From the cell containing the given text, extract its center point as [X, Y] coordinate. 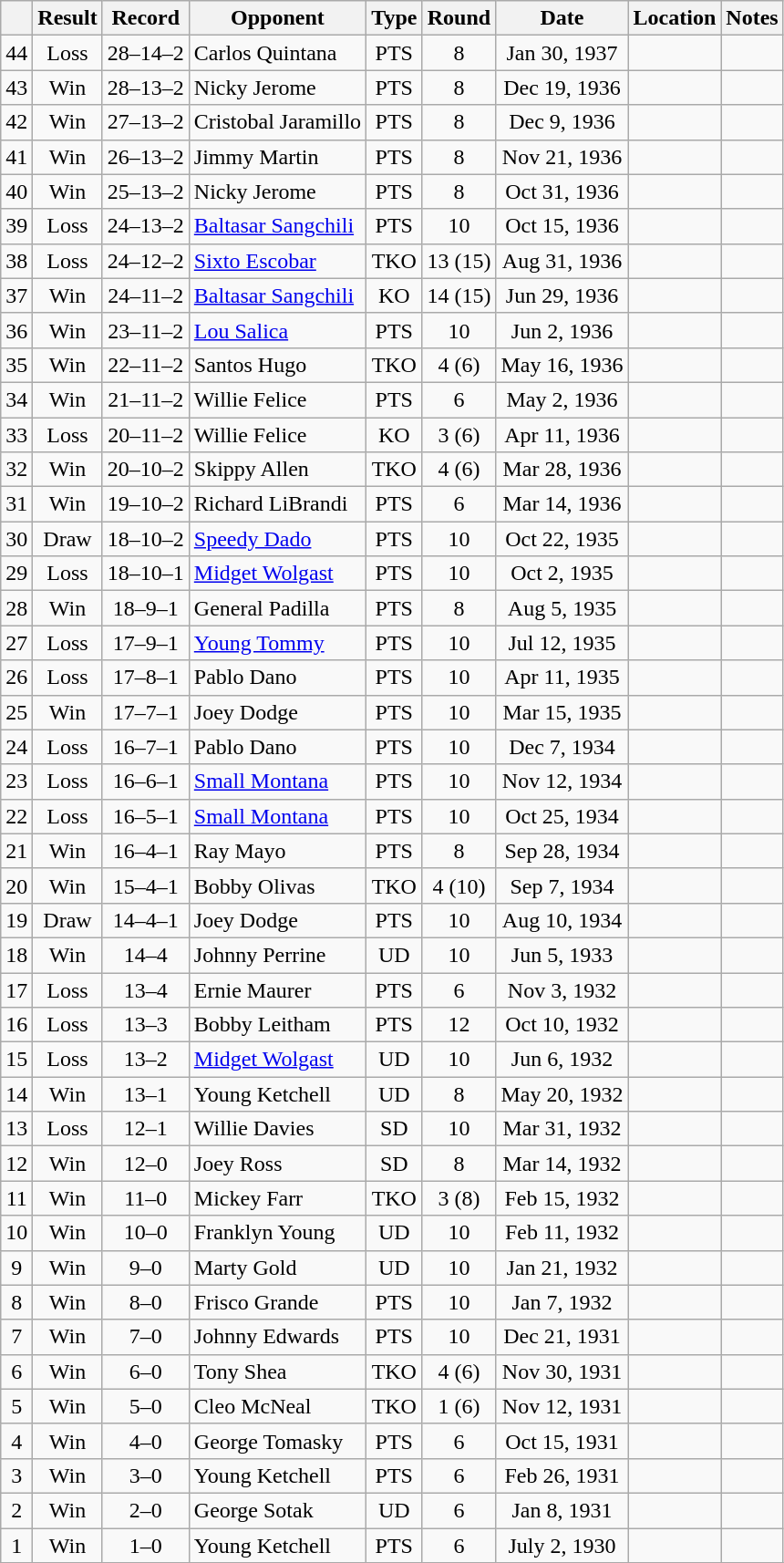
27 [16, 643]
Mar 14, 1932 [562, 1164]
Frisco Grande [277, 1302]
7–0 [146, 1337]
Carlos Quintana [277, 53]
4 (10) [459, 885]
4 [16, 1441]
42 [16, 122]
39 [16, 226]
Mar 14, 1936 [562, 504]
14 (15) [459, 295]
14–4–1 [146, 920]
24–13–2 [146, 226]
22–11–2 [146, 365]
25–13–2 [146, 191]
17–8–1 [146, 678]
24 [16, 747]
15–4–1 [146, 885]
Feb 15, 1932 [562, 1198]
16–6–1 [146, 781]
3 [16, 1475]
11–0 [146, 1198]
Aug 31, 1936 [562, 261]
3 (6) [459, 435]
Cristobal Jaramillo [277, 122]
21–11–2 [146, 399]
Apr 11, 1936 [562, 435]
17–9–1 [146, 643]
1–0 [146, 1546]
Joey Ross [277, 1164]
35 [16, 365]
Jun 2, 1936 [562, 330]
Jan 7, 1932 [562, 1302]
Ray Mayo [277, 851]
31 [16, 504]
26–13–2 [146, 157]
33 [16, 435]
Location [675, 18]
Johnny Edwards [277, 1337]
Willie Davies [277, 1129]
Jimmy Martin [277, 157]
13–1 [146, 1094]
Result [67, 18]
28 [16, 608]
Feb 11, 1932 [562, 1233]
Oct 25, 1934 [562, 816]
Dec 9, 1936 [562, 122]
Oct 10, 1932 [562, 1025]
20–10–2 [146, 470]
Aug 5, 1935 [562, 608]
Santos Hugo [277, 365]
9 [16, 1268]
Tony Shea [277, 1372]
George Tomasky [277, 1441]
38 [16, 261]
29 [16, 574]
Oct 22, 1935 [562, 539]
44 [16, 53]
28–14–2 [146, 53]
27–13–2 [146, 122]
12–1 [146, 1129]
13–4 [146, 989]
Speedy Dado [277, 539]
36 [16, 330]
16 [16, 1025]
Nov 21, 1936 [562, 157]
13–3 [146, 1025]
Aug 10, 1934 [562, 920]
Dec 19, 1936 [562, 88]
30 [16, 539]
Jul 12, 1935 [562, 643]
Johnny Perrine [277, 955]
10–0 [146, 1233]
Skippy Allen [277, 470]
3 (8) [459, 1198]
Sep 7, 1934 [562, 885]
1 [16, 1546]
11 [16, 1198]
15 [16, 1060]
Mar 28, 1936 [562, 470]
40 [16, 191]
Dec 7, 1934 [562, 747]
17–7–1 [146, 712]
Cleo McNeal [277, 1406]
Date [562, 18]
Bobby Leitham [277, 1025]
Record [146, 18]
Oct 15, 1931 [562, 1441]
37 [16, 295]
13–2 [146, 1060]
16–4–1 [146, 851]
7 [16, 1337]
George Sotak [277, 1510]
Franklyn Young [277, 1233]
14–4 [146, 955]
22 [16, 816]
Feb 26, 1931 [562, 1475]
20–11–2 [146, 435]
5–0 [146, 1406]
Opponent [277, 18]
Oct 2, 1935 [562, 574]
16–5–1 [146, 816]
General Padilla [277, 608]
26 [16, 678]
12–0 [146, 1164]
21 [16, 851]
May 2, 1936 [562, 399]
41 [16, 157]
8–0 [146, 1302]
14 [16, 1094]
Mar 15, 1935 [562, 712]
Type [394, 18]
13 [16, 1129]
23 [16, 781]
1 (6) [459, 1406]
19 [16, 920]
July 2, 1930 [562, 1546]
Richard LiBrandi [277, 504]
Mar 31, 1932 [562, 1129]
13 (15) [459, 261]
Jun 29, 1936 [562, 295]
Nov 3, 1932 [562, 989]
24–12–2 [146, 261]
6–0 [146, 1372]
Jun 5, 1933 [562, 955]
May 20, 1932 [562, 1094]
Jan 8, 1931 [562, 1510]
32 [16, 470]
Jan 30, 1937 [562, 53]
16–7–1 [146, 747]
Lou Salica [277, 330]
Mickey Farr [277, 1198]
Young Tommy [277, 643]
24–11–2 [146, 295]
4–0 [146, 1441]
Apr 11, 1935 [562, 678]
43 [16, 88]
9–0 [146, 1268]
28–13–2 [146, 88]
Marty Gold [277, 1268]
Round [459, 18]
18–9–1 [146, 608]
18–10–1 [146, 574]
25 [16, 712]
Nov 12, 1934 [562, 781]
2–0 [146, 1510]
May 16, 1936 [562, 365]
23–11–2 [146, 330]
Sep 28, 1934 [562, 851]
Ernie Maurer [277, 989]
19–10–2 [146, 504]
Jan 21, 1932 [562, 1268]
Nov 30, 1931 [562, 1372]
Bobby Olivas [277, 885]
Oct 15, 1936 [562, 226]
2 [16, 1510]
Oct 31, 1936 [562, 191]
17 [16, 989]
Dec 21, 1931 [562, 1337]
Sixto Escobar [277, 261]
Nov 12, 1931 [562, 1406]
5 [16, 1406]
Notes [752, 18]
3–0 [146, 1475]
18–10–2 [146, 539]
20 [16, 885]
34 [16, 399]
Jun 6, 1932 [562, 1060]
18 [16, 955]
